Find where the given text appears and provide that cell's center as (X, Y) coordinate. 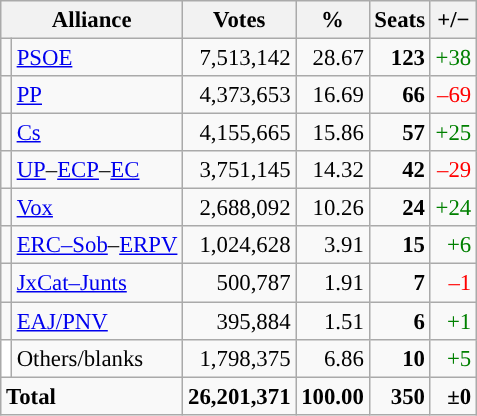
24 (400, 208)
Total (92, 396)
+38 (453, 58)
6 (400, 321)
+6 (453, 245)
66 (400, 95)
1,024,628 (240, 245)
100.00 (332, 396)
26,201,371 (240, 396)
% (332, 20)
–29 (453, 170)
1.51 (332, 321)
6.86 (332, 358)
Cs (96, 133)
15 (400, 245)
123 (400, 58)
+24 (453, 208)
UP–ECP–EC (96, 170)
7,513,142 (240, 58)
3,751,145 (240, 170)
+/− (453, 20)
28.67 (332, 58)
10.26 (332, 208)
Alliance (92, 20)
PSOE (96, 58)
2,688,092 (240, 208)
1.91 (332, 283)
–1 (453, 283)
PP (96, 95)
10 (400, 358)
+1 (453, 321)
57 (400, 133)
Others/blanks (96, 358)
14.32 (332, 170)
3.91 (332, 245)
15.86 (332, 133)
Votes (240, 20)
16.69 (332, 95)
395,884 (240, 321)
7 (400, 283)
Vox (96, 208)
+5 (453, 358)
ERC–Sob–ERPV (96, 245)
+25 (453, 133)
Seats (400, 20)
–69 (453, 95)
42 (400, 170)
4,373,653 (240, 95)
JxCat–Junts (96, 283)
4,155,665 (240, 133)
EAJ/PNV (96, 321)
350 (400, 396)
500,787 (240, 283)
±0 (453, 396)
1,798,375 (240, 358)
